Scan for the cell matching the given text and deliver its (X, Y) coordinate at center. 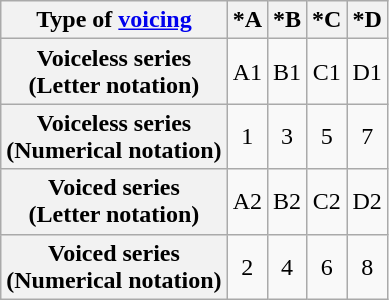
B1 (288, 72)
Voiced series (Letter notation) (114, 202)
D2 (367, 202)
*A (247, 20)
A2 (247, 202)
6 (327, 266)
C1 (327, 72)
C2 (327, 202)
3 (288, 136)
4 (288, 266)
Voiceless series (Letter notation) (114, 72)
Type of voicing (114, 20)
*B (288, 20)
*D (367, 20)
7 (367, 136)
2 (247, 266)
5 (327, 136)
A1 (247, 72)
*C (327, 20)
8 (367, 266)
1 (247, 136)
B2 (288, 202)
D1 (367, 72)
Voiceless series (Numerical notation) (114, 136)
Voiced series (Numerical notation) (114, 266)
